Provide the (x, y) coordinate of the cell's center where the given text is located.  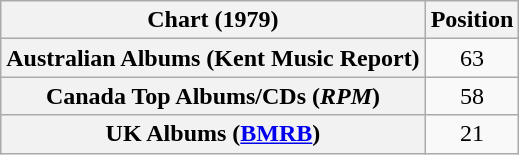
Chart (1979) (213, 20)
Australian Albums (Kent Music Report) (213, 58)
Canada Top Albums/CDs (RPM) (213, 96)
UK Albums (BMRB) (213, 134)
Position (472, 20)
58 (472, 96)
21 (472, 134)
63 (472, 58)
